Output the [X, Y] coordinate of the center of the cell containing the given text.  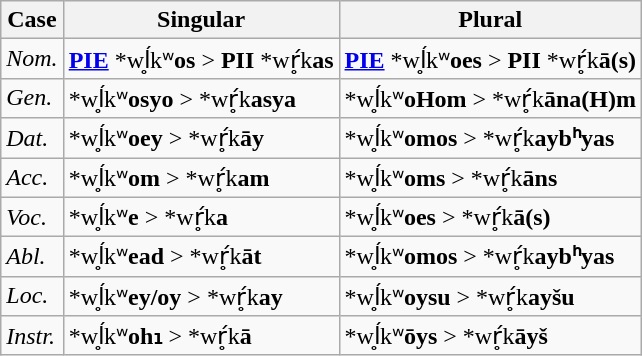
*wĺ̥kʷead > *wŕ̥kāt [201, 257]
*wĺ̥kʷey/oy > *wŕ̥kay [201, 296]
*wĺ̥kʷoey > *wŕ̥kāy [201, 138]
*wĺ̥kʷoes > *wŕ̥kā(s) [490, 217]
Case [32, 20]
*wĺ̥kʷoysu > *wŕ̥kayšu [490, 296]
*wĺ̥kʷom > *wŕ̥kam [201, 178]
*wĺ̥kʷōys > *wŕ̥kāyš [490, 336]
Acc. [32, 178]
Nom. [32, 59]
Instr. [32, 336]
Voc. [32, 217]
Gen. [32, 98]
Dat. [32, 138]
*wĺ̥kʷoms > *wŕ̥kāns [490, 178]
*wĺ̥kʷoHom > *wŕ̥kāna(H)m [490, 98]
*wĺ̥kʷosyo > *wŕ̥kasya [201, 98]
*wĺ̥kʷe > *wŕ̥ka [201, 217]
Loc. [32, 296]
*wĺ̥kʷoh₁ > *wŕ̥kā [201, 336]
PIE *wĺ̥kʷos > PII *wŕ̥kas [201, 59]
PIE *wĺ̥kʷoes > PII *wŕ̥kā(s) [490, 59]
Abl. [32, 257]
Singular [201, 20]
Plural [490, 20]
